Extract the (X, Y) coordinate from the center of the cell holding the provided text.  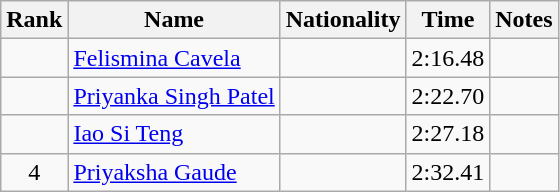
Priyanka Singh Patel (174, 96)
2:22.70 (448, 96)
Rank (34, 20)
Name (174, 20)
2:27.18 (448, 134)
Priyaksha Gaude (174, 172)
Felismina Cavela (174, 58)
Iao Si Teng (174, 134)
Notes (524, 20)
Time (448, 20)
4 (34, 172)
2:16.48 (448, 58)
2:32.41 (448, 172)
Nationality (343, 20)
